Pinpoint the cell where the given text exists, returning its [X, Y] midpoint coordinate. 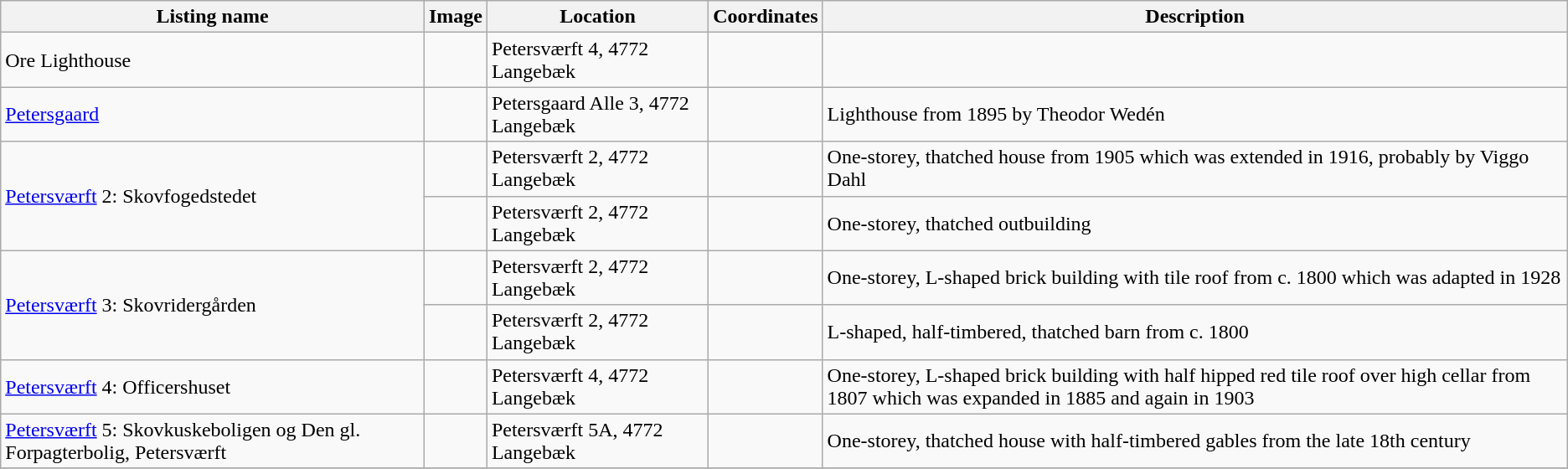
Location [597, 17]
L-shaped, half-timbered, thatched barn from c. 1800 [1194, 332]
One-storey, thatched house with half-timbered gables from the late 18th century [1194, 441]
Coordinates [766, 17]
Description [1194, 17]
Petersværft 5A, 4772 Langebæk [597, 441]
Petersværft 3: Skovridergården [213, 305]
Petersgaard [213, 114]
Listing name [213, 17]
Petersværft 5: Skovkuskeboligen og Den gl. Forpagterbolig, Petersværft [213, 441]
Petersværft 4: Officershuset [213, 387]
One-storey, thatched house from 1905 which was extended in 1916, probably by Viggo Dahl [1194, 169]
Petersværft 2: Skovfogedstedet [213, 196]
Lighthouse from 1895 by Theodor Wedén [1194, 114]
Ore Lighthouse [213, 60]
One-storey, L-shaped brick building with tile roof from c. 1800 which was adapted in 1928 [1194, 278]
Petersgaard Alle 3, 4772 Langebæk [597, 114]
One-storey, L-shaped brick building with half hipped red tile roof over high cellar from 1807 which was expanded in 1885 and again in 1903 [1194, 387]
One-storey, thatched outbuilding [1194, 223]
Image [456, 17]
